Identify which cell holds the provided text, then report its [x, y] central coordinate. 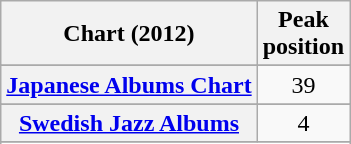
Japanese Albums Chart [129, 85]
4 [303, 123]
Swedish Jazz Albums [129, 123]
39 [303, 85]
Peakposition [303, 34]
Chart (2012) [129, 34]
